Identify which cell holds the provided text, then report its (x, y) central coordinate. 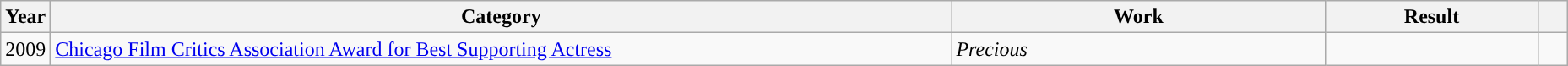
Category (502, 17)
Result (1432, 17)
Work (1138, 17)
2009 (25, 49)
Year (25, 17)
Chicago Film Critics Association Award for Best Supporting Actress (502, 49)
Precious (1138, 49)
